For the text-containing cell, return its midpoint in [X, Y] coordinate format. 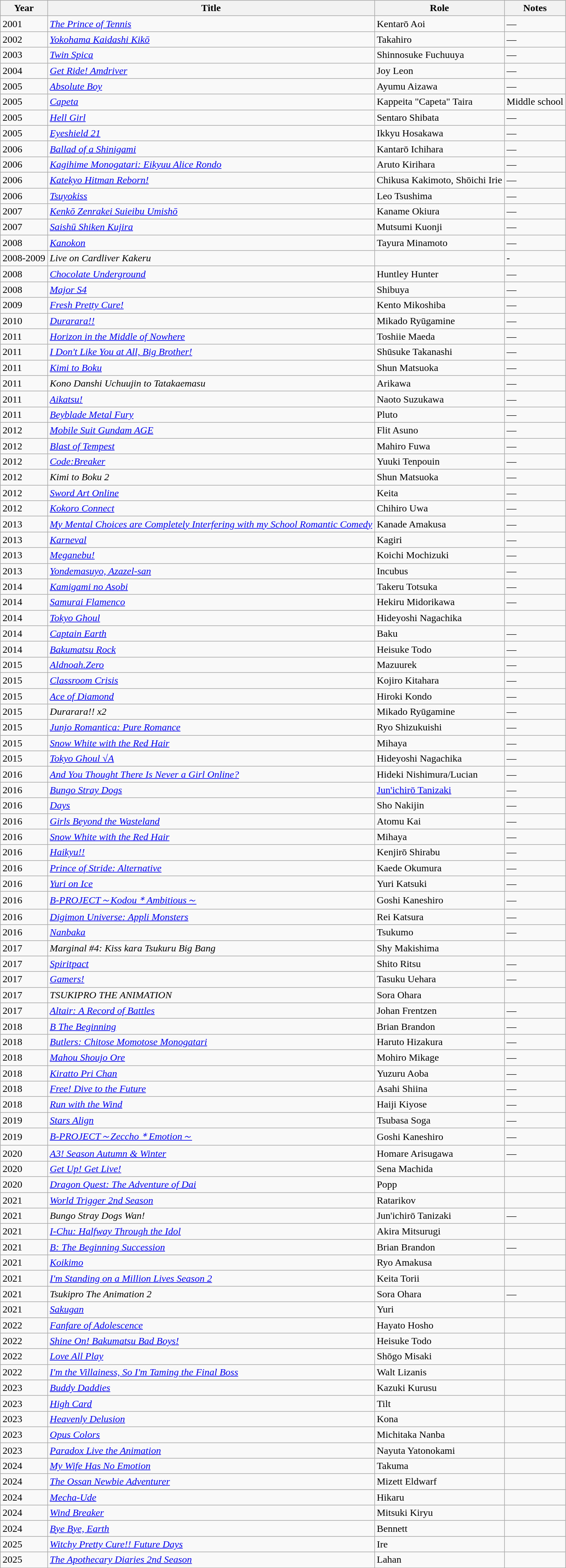
Altair: A Record of Battles [211, 1011]
Johan Frentzen [439, 1011]
Junjo Romantica: Pure Romance [211, 728]
Popp [439, 1184]
Sena Machida [439, 1169]
Koikimo [211, 1263]
Horizon in the Middle of Nowhere [211, 336]
Bennett [439, 1529]
Tsukumo [439, 933]
Leo Tsushima [439, 196]
Kojiro Kitahara [439, 680]
Lahan [439, 1560]
Takuma [439, 1466]
My Mental Choices are Completely Interfering with my School Romantic Comedy [211, 524]
Mobile Suit Gundam AGE [211, 430]
Huntley Hunter [439, 274]
Flit Asuno [439, 430]
2003 [24, 55]
The Prince of Tennis [211, 24]
Meganebu! [211, 555]
Live on Cardliver Kakeru [211, 258]
Bakumatsu Rock [211, 649]
Shinnosuke Fuchuuya [439, 55]
Hiroki Kondo [439, 696]
High Card [211, 1403]
Pluto [439, 414]
Sword Art Online [211, 493]
Sakugan [211, 1310]
2010 [24, 321]
2001 [24, 24]
Kimi to Boku 2 [211, 477]
Yuri [439, 1310]
Capeta [211, 102]
Free! Dive to the Future [211, 1089]
The Apothecary Diaries 2nd Season [211, 1560]
Kantarō Ichihara [439, 149]
Shy Makishima [439, 948]
Kentarō Aoi [439, 24]
Kenkō Zenrakei Suieibu Umishō [211, 212]
A3! Season Autumn & Winter [211, 1153]
Kona [439, 1419]
2009 [24, 305]
Love All Play [211, 1356]
Blast of Tempest [211, 446]
Atomu Kai [439, 821]
Kanokon [211, 243]
Shūsuke Takanashi [439, 352]
Hell Girl [211, 117]
2002 [24, 39]
Gamers! [211, 979]
Mutsumi Kuonji [439, 227]
Tsubasa Soga [439, 1120]
B: The Beginning Succession [211, 1247]
Hekiru Midorikawa [439, 602]
Kimi to Boku [211, 368]
Run with the Wind [211, 1105]
Incubus [439, 571]
Get Ride! Amdriver [211, 71]
Durarara!! x2 [211, 712]
Naoto Suzukawa [439, 399]
Yuzuru Aoba [439, 1073]
Stars Align [211, 1120]
Asahi Shiina [439, 1089]
Middle school [535, 102]
Kanade Amakusa [439, 524]
Kaname Okiura [439, 212]
Ire [439, 1544]
Yondemasuyo, Azazel-san [211, 571]
Keita Torii [439, 1278]
Code:Breaker [211, 462]
Marginal #4: Kiss kara Tsukuru Big Bang [211, 948]
Keita [439, 493]
I'm Standing on a Million Lives Season 2 [211, 1278]
Girls Beyond the Wasteland [211, 821]
Mizett Eldwarf [439, 1482]
Opus Colors [211, 1434]
Tokyo Ghoul √A [211, 759]
Haruto Hizakura [439, 1042]
Chocolate Underground [211, 274]
Kagihime Monogatari: Eikyuu Alice Rondo [211, 164]
Tsukipro The Animation 2 [211, 1294]
Nayuta Yatonokami [439, 1451]
B-PROJECT～Zeccho＊Emotion～ [211, 1137]
I Don't Like You at All, Big Brother! [211, 352]
Akira Mitsurugi [439, 1232]
My Wife Has No Emotion [211, 1466]
Kamigami no Asobi [211, 587]
Ryo Amakusa [439, 1263]
Kaede Okumura [439, 868]
Hideki Nishimura/Lucian [439, 774]
The Ossan Newbie Adventurer [211, 1482]
Chikusa Kakimoto, Shōichi Irie [439, 180]
Prince of Stride: Alternative [211, 868]
Yuri Katsuki [439, 884]
Yokohama Kaidashi Kikō [211, 39]
Ayumu Aizawa [439, 86]
Fresh Pretty Cure! [211, 305]
Shibuya [439, 290]
Get Up! Get Live! [211, 1169]
Wind Breaker [211, 1513]
Durarara!! [211, 321]
Aikatsu! [211, 399]
Butlers: Chitose Momotose Monogatari [211, 1042]
Koichi Mochizuki [439, 555]
Michitaka Nanba [439, 1434]
B The Beginning [211, 1026]
Tasuku Uehara [439, 979]
Kenjirō Shirabu [439, 852]
Walt Lizanis [439, 1372]
Spiritpact [211, 964]
Baku [439, 633]
Bungo Stray Dogs [211, 790]
Chihiro Uwa [439, 509]
Homare Arisugawa [439, 1153]
Buddy Daddies [211, 1388]
Shōgo Misaki [439, 1356]
Ryo Shizukuishi [439, 728]
Takeru Totsuka [439, 587]
B-PROJECT～Kodou＊Ambitious～ [211, 900]
Mitsuki Kiryu [439, 1513]
Beyblade Metal Fury [211, 414]
Toshiie Maeda [439, 336]
I'm the Villainess, So I'm Taming the Final Boss [211, 1372]
Digimon Universe: Appli Monsters [211, 917]
Captain Earth [211, 633]
Dragon Quest: The Adventure of Dai [211, 1184]
Haiji Kiyose [439, 1105]
Days [211, 806]
Tokyo Ghoul [211, 618]
2008-2009 [24, 258]
World Trigger 2nd Season [211, 1200]
Rei Katsura [439, 917]
Kazuki Kurusu [439, 1388]
Hikaru [439, 1497]
Eyeshield 21 [211, 133]
Joy Leon [439, 71]
Bye Bye, Earth [211, 1529]
Mahiro Fuwa [439, 446]
Kappeita "Capeta" Taira [439, 102]
Absolute Boy [211, 86]
Classroom Crisis [211, 680]
Nanbaka [211, 933]
Karneval [211, 540]
Kiratto Pri Chan [211, 1073]
Shito Ritsu [439, 964]
I-Chu: Halfway Through the Idol [211, 1232]
Tayura Minamoto [439, 243]
Mahou Shoujo Ore [211, 1057]
Yuuki Tenpouin [439, 462]
Witchy Pretty Cure!! Future Days [211, 1544]
Takahiro [439, 39]
TSUKIPRO THE ANIMATION [211, 995]
Haikyu!! [211, 852]
Role [439, 8]
Bungo Stray Dogs Wan! [211, 1216]
Ikkyu Hosakawa [439, 133]
Kono Danshi Uchuujin to Tatakaemasu [211, 383]
Yuri on Ice [211, 884]
Tsuyokiss [211, 196]
Kokoro Connect [211, 509]
Kagiri [439, 540]
Mecha-Ude [211, 1497]
Kento Mikoshiba [439, 305]
Saishū Shiken Kujira [211, 227]
Hayato Hosho [439, 1325]
Major S4 [211, 290]
Samurai Flamenco [211, 602]
Heavenly Delusion [211, 1419]
Aldnoah.Zero [211, 665]
Year [24, 8]
Ratarikov [439, 1200]
Twin Spica [211, 55]
Mohiro Mikage [439, 1057]
Sho Nakijin [439, 806]
Mazuurek [439, 665]
Aruto Kirihara [439, 164]
- [535, 258]
Katekyo Hitman Reborn! [211, 180]
Notes [535, 8]
Arikawa [439, 383]
Sentaro Shibata [439, 117]
Ace of Diamond [211, 696]
Ballad of a Shinigami [211, 149]
Paradox Live the Animation [211, 1451]
2004 [24, 71]
Title [211, 8]
And You Thought There Is Never a Girl Online? [211, 774]
Shine On! Bakumatsu Bad Boys! [211, 1341]
Fanfare of Adolescence [211, 1325]
Tilt [439, 1403]
